Locate the cell with the specified text and output its (X, Y) center coordinate. 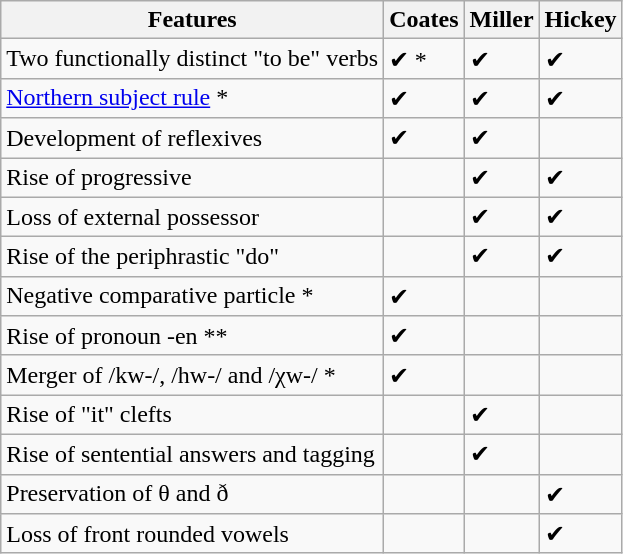
Loss of front rounded vowels (192, 534)
Coates (424, 20)
Rise of sentential answers and tagging (192, 454)
Development of reflexives (192, 138)
Hickey (580, 20)
Features (192, 20)
Two functionally distinct "to be" verbs (192, 59)
Loss of external possessor (192, 217)
✔ * (424, 59)
Preservation of θ and ð (192, 494)
Miller (502, 20)
Rise of pronoun -en ** (192, 336)
Rise of "it" clefts (192, 415)
Northern subject rule * (192, 98)
Merger of /kw-/, /hw-/ and /χw-/ * (192, 375)
Rise of progressive (192, 178)
Rise of the periphrastic "do" (192, 257)
Negative comparative particle * (192, 296)
